From the cell containing the given text, extract its center point as (x, y) coordinate. 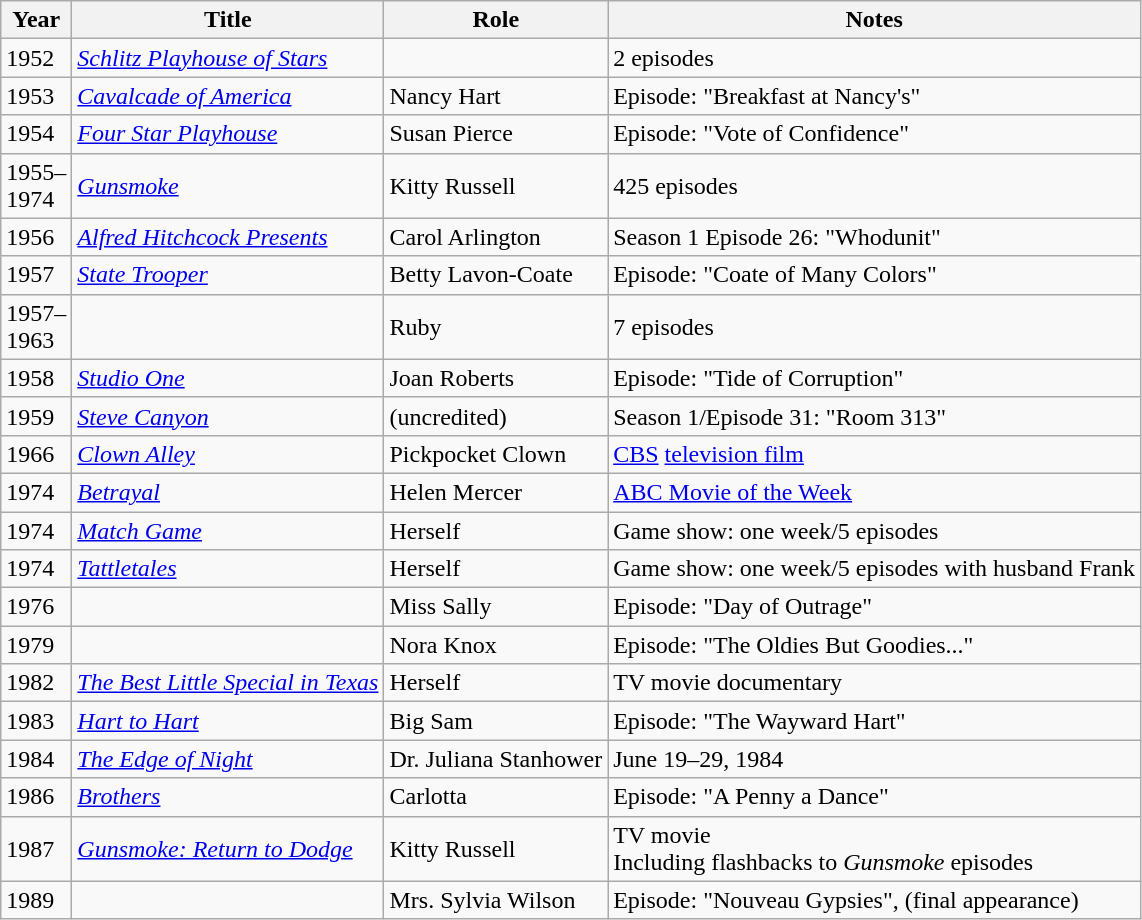
Joan Roberts (496, 378)
1983 (36, 721)
Nora Knox (496, 645)
Year (36, 20)
Cavalcade of America (228, 96)
Game show: one week/5 episodes with husband Frank (874, 569)
Episode: "A Penny a Dance" (874, 797)
Season 1/Episode 31: "Room 313" (874, 416)
1957–1963 (36, 326)
1986 (36, 797)
1954 (36, 134)
1952 (36, 58)
Gunsmoke (228, 186)
1966 (36, 454)
Studio One (228, 378)
1957 (36, 275)
1984 (36, 759)
1959 (36, 416)
Big Sam (496, 721)
Match Game (228, 531)
Betty Lavon-Coate (496, 275)
Miss Sally (496, 607)
2 episodes (874, 58)
Alfred Hitchcock Presents (228, 237)
CBS television film (874, 454)
Nancy Hart (496, 96)
Game show: one week/5 episodes (874, 531)
Mrs. Sylvia Wilson (496, 900)
Carlotta (496, 797)
7 episodes (874, 326)
Susan Pierce (496, 134)
1989 (36, 900)
TV movie documentary (874, 683)
Hart to Hart (228, 721)
Betrayal (228, 492)
1953 (36, 96)
Title (228, 20)
The Edge of Night (228, 759)
Gunsmoke: Return to Dodge (228, 848)
Four Star Playhouse (228, 134)
Episode: "Breakfast at Nancy's" (874, 96)
Episode: "Day of Outrage" (874, 607)
Dr. Juliana Stanhower (496, 759)
Episode: "The Oldies But Goodies..." (874, 645)
1979 (36, 645)
1982 (36, 683)
Episode: "The Wayward Hart" (874, 721)
June 19–29, 1984 (874, 759)
1955–1974 (36, 186)
Episode: "Tide of Corruption" (874, 378)
Helen Mercer (496, 492)
TV movieIncluding flashbacks to Gunsmoke episodes (874, 848)
Steve Canyon (228, 416)
Episode: "Coate of Many Colors" (874, 275)
1976 (36, 607)
Episode: "Nouveau Gypsies", (final appearance) (874, 900)
State Trooper (228, 275)
Role (496, 20)
Schlitz Playhouse of Stars (228, 58)
Episode: "Vote of Confidence" (874, 134)
Pickpocket Clown (496, 454)
ABC Movie of the Week (874, 492)
1956 (36, 237)
Ruby (496, 326)
Season 1 Episode 26: "Whodunit" (874, 237)
Tattletales (228, 569)
Clown Alley (228, 454)
The Best Little Special in Texas (228, 683)
1958 (36, 378)
Brothers (228, 797)
(uncredited) (496, 416)
Carol Arlington (496, 237)
Notes (874, 20)
425 episodes (874, 186)
1987 (36, 848)
